Return (X, Y) of the center of cell containing provided text 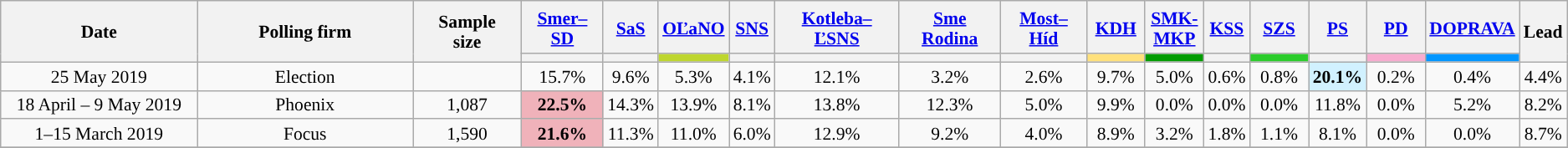
SMK-MKP (1174, 27)
8.9% (1116, 134)
6.0% (753, 134)
21.6% (563, 134)
1.1% (1279, 134)
9.7% (1116, 76)
2.6% (1044, 76)
5.2% (1472, 105)
8.7% (1544, 134)
Focus (305, 134)
OĽaNO (693, 27)
KSS (1226, 27)
4.4% (1544, 76)
1,087 (467, 105)
9.6% (631, 76)
15.7% (563, 76)
0.2% (1396, 76)
11.0% (693, 134)
9.2% (950, 134)
8.2% (1544, 105)
5.3% (693, 76)
PS (1338, 27)
SNS (753, 27)
13.8% (837, 105)
Election (305, 76)
0.8% (1279, 76)
11.8% (1338, 105)
18 April – 9 May 2019 (99, 105)
SaS (631, 27)
13.9% (693, 105)
Samplesize (467, 32)
20.1% (1338, 76)
Date (99, 32)
Phoenix (305, 105)
4.0% (1044, 134)
Smer–SD (563, 27)
Kotleba–ĽSNS (837, 27)
1,590 (467, 134)
4.1% (753, 76)
DOPRAVA (1472, 27)
Most–Híd (1044, 27)
11.3% (631, 134)
SZS (1279, 27)
9.9% (1116, 105)
12.1% (837, 76)
22.5% (563, 105)
12.9% (837, 134)
Sme Rodina (950, 27)
0.4% (1472, 76)
14.3% (631, 105)
1–15 March 2019 (99, 134)
0.6% (1226, 76)
12.3% (950, 105)
Lead (1544, 32)
PD (1396, 27)
1.8% (1226, 134)
Polling firm (305, 32)
25 May 2019 (99, 76)
KDH (1116, 27)
